Provide the [X, Y] coordinate of the cell's center where the given text is located.  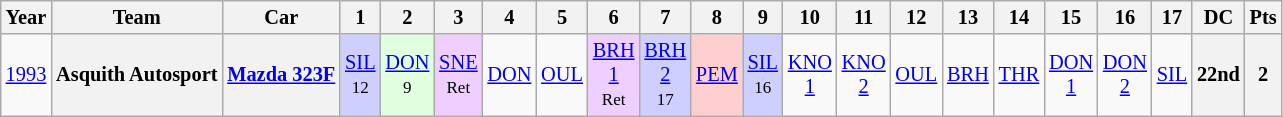
BRH1Ret [614, 75]
BRH [968, 75]
7 [665, 17]
1 [360, 17]
THR [1019, 75]
17 [1172, 17]
4 [509, 17]
16 [1125, 17]
SIL [1172, 75]
DON2 [1125, 75]
DC [1218, 17]
22nd [1218, 75]
KNO1 [810, 75]
6 [614, 17]
DON1 [1071, 75]
PEM [717, 75]
11 [864, 17]
5 [562, 17]
15 [1071, 17]
DON9 [407, 75]
9 [763, 17]
Mazda 323F [281, 75]
Car [281, 17]
3 [458, 17]
Year [26, 17]
BRH217 [665, 75]
SNERet [458, 75]
SIL16 [763, 75]
14 [1019, 17]
SIL12 [360, 75]
1993 [26, 75]
KNO2 [864, 75]
10 [810, 17]
DON [509, 75]
Pts [1264, 17]
8 [717, 17]
12 [917, 17]
Asquith Autosport [136, 75]
Team [136, 17]
13 [968, 17]
